Return the [X, Y] coordinate for the center point of the cell that contains the specified text.  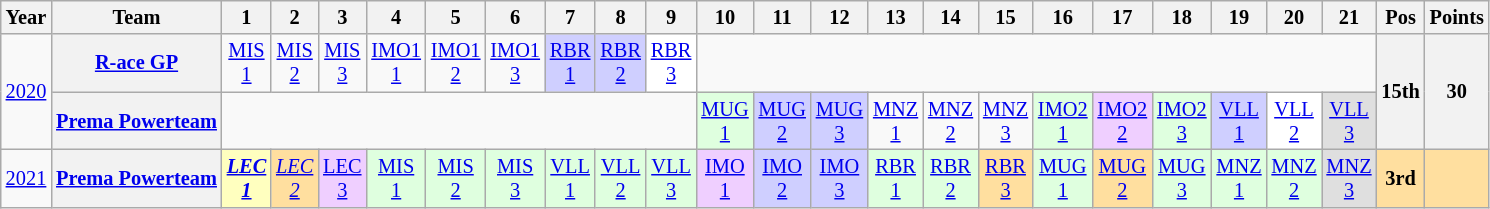
IMO21 [1063, 121]
9 [671, 17]
4 [396, 17]
Year [26, 17]
15th [1400, 92]
IMO2 [782, 178]
Pos [1400, 17]
21 [1350, 17]
19 [1240, 17]
IMO1 [724, 178]
2021 [26, 178]
18 [1182, 17]
LEC1 [246, 178]
16 [1063, 17]
IMO11 [396, 63]
IMO12 [456, 63]
17 [1123, 17]
11 [782, 17]
8 [620, 17]
3 [342, 17]
IMO22 [1123, 121]
12 [840, 17]
IMO23 [1182, 121]
Points [1457, 17]
1 [246, 17]
2020 [26, 92]
30 [1457, 92]
IMO3 [840, 178]
LEC3 [342, 178]
IMO13 [515, 63]
6 [515, 17]
LEC2 [294, 178]
Team [136, 17]
7 [570, 17]
15 [1006, 17]
2 [294, 17]
20 [1294, 17]
14 [950, 17]
10 [724, 17]
R-ace GP [136, 63]
3rd [1400, 178]
13 [896, 17]
5 [456, 17]
